Find where the given text appears and provide that cell's center as (x, y) coordinate. 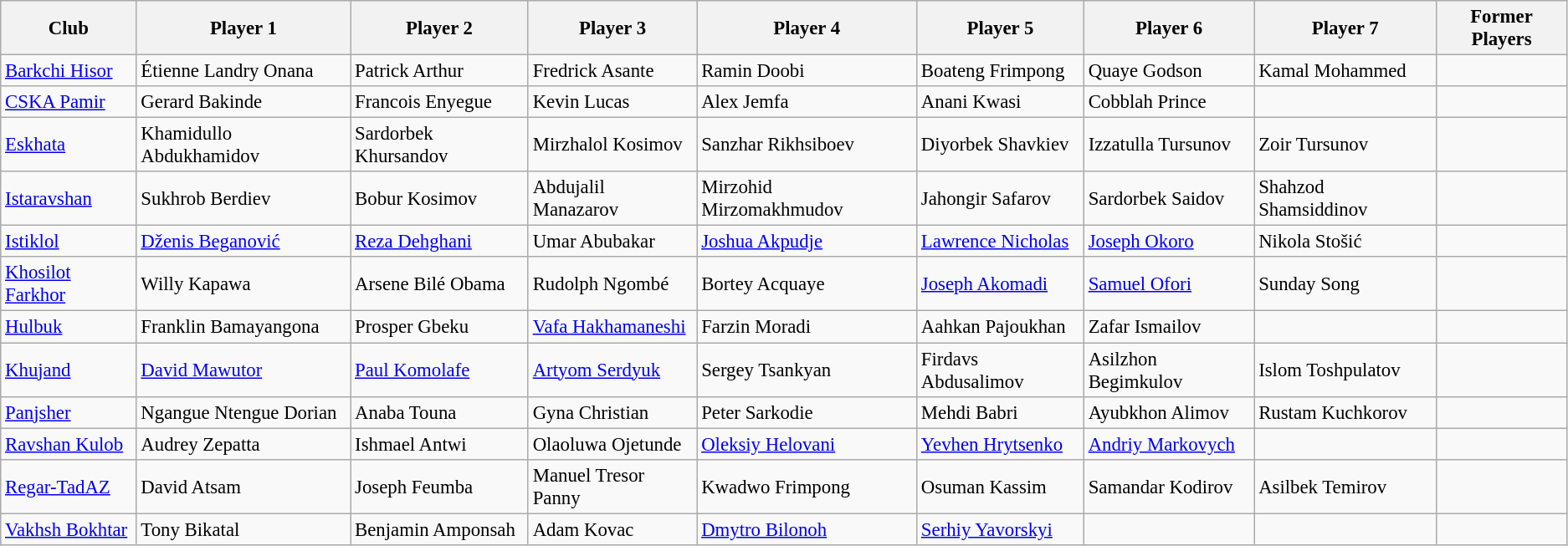
Zafar Ismailov (1168, 327)
Zoir Tursunov (1345, 145)
Benjamin Amponsah (440, 529)
Hulbuk (69, 327)
Anani Kwasi (1001, 102)
Joseph Okoro (1168, 242)
Aahkan Pajoukhan (1001, 327)
Yevhen Hrytsenko (1001, 444)
Ravshan Kulob (69, 444)
Rudolph Ngombé (612, 284)
Dmytro Bilonoh (807, 529)
Joshua Akpudje (807, 242)
Sardorbek Khursandov (440, 145)
David Atsam (243, 487)
Paul Komolafe (440, 370)
David Mawutor (243, 370)
Asilbek Temirov (1345, 487)
Franklin Bamayangona (243, 327)
Mehdi Babri (1001, 412)
Sergey Tsankyan (807, 370)
Khamidullo Abdukhamidov (243, 145)
Islom Toshpulatov (1345, 370)
Osuman Kassim (1001, 487)
Player 4 (807, 28)
Manuel Tresor Panny (612, 487)
Player 1 (243, 28)
Umar Abubakar (612, 242)
Diyorbek Shavkiev (1001, 145)
Khosilot Farkhor (69, 284)
Arsene Bilé Obama (440, 284)
Barkchi Hisor (69, 71)
Cobblah Prince (1168, 102)
Player 7 (1345, 28)
Vafa Hakhamaneshi (612, 327)
Panjsher (69, 412)
Mirzhalol Kosimov (612, 145)
Reza Dehghani (440, 242)
Artyom Serdyuk (612, 370)
Ishmael Antwi (440, 444)
Abdujalil Manazarov (612, 199)
Kevin Lucas (612, 102)
Sanzhar Rikhsiboev (807, 145)
Anaba Touna (440, 412)
Boateng Frimpong (1001, 71)
Francois Enyegue (440, 102)
Dženis Beganović (243, 242)
Gyna Christian (612, 412)
Joseph Akomadi (1001, 284)
Asilzhon Begimkulov (1168, 370)
Istiklol (69, 242)
Vakhsh Bokhtar (69, 529)
Gerard Bakinde (243, 102)
Prosper Gbeku (440, 327)
Kamal Mohammed (1345, 71)
Former Players (1502, 28)
Player 6 (1168, 28)
Sunday Song (1345, 284)
Eskhata (69, 145)
Ramin Doobi (807, 71)
Rustam Kuchkorov (1345, 412)
Bortey Acquaye (807, 284)
Adam Kovac (612, 529)
Bobur Kosimov (440, 199)
Sardorbek Saidov (1168, 199)
Alex Jemfa (807, 102)
Player 3 (612, 28)
Lawrence Nicholas (1001, 242)
Joseph Feumba (440, 487)
Sukhrob Berdiev (243, 199)
Samuel Ofori (1168, 284)
Fredrick Asante (612, 71)
Player 2 (440, 28)
Player 5 (1001, 28)
Shahzod Shamsiddinov (1345, 199)
CSKA Pamir (69, 102)
Khujand (69, 370)
Jahongir Safarov (1001, 199)
Club (69, 28)
Tony Bikatal (243, 529)
Farzin Moradi (807, 327)
Willy Kapawa (243, 284)
Andriy Markovych (1168, 444)
Oleksiy Helovani (807, 444)
Étienne Landry Onana (243, 71)
Firdavs Abdusalimov (1001, 370)
Peter Sarkodie (807, 412)
Istaravshan (69, 199)
Quaye Godson (1168, 71)
Nikola Stošić (1345, 242)
Izzatulla Tursunov (1168, 145)
Ngangue Ntengue Dorian (243, 412)
Audrey Zepatta (243, 444)
Patrick Arthur (440, 71)
Mirzohid Mirzomakhmudov (807, 199)
Samandar Kodirov (1168, 487)
Serhiy Yavorskyi (1001, 529)
Ayubkhon Alimov (1168, 412)
Olaoluwa Ojetunde (612, 444)
Kwadwo Frimpong (807, 487)
Regar-TadAZ (69, 487)
